Return the [X, Y] coordinate for the center point of the cell that contains the specified text.  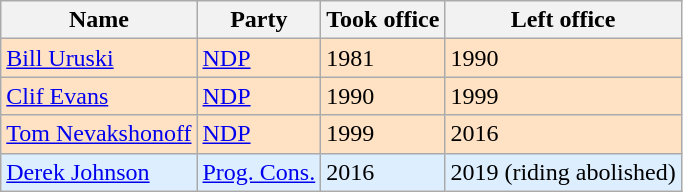
Party [259, 20]
Left office [563, 20]
Took office [383, 20]
Prog. Cons. [259, 172]
Name [99, 20]
Derek Johnson [99, 172]
1981 [383, 58]
Clif Evans [99, 96]
Tom Nevakshonoff [99, 134]
Bill Uruski [99, 58]
2019 (riding abolished) [563, 172]
